Identify which cell holds the provided text, then report its [x, y] central coordinate. 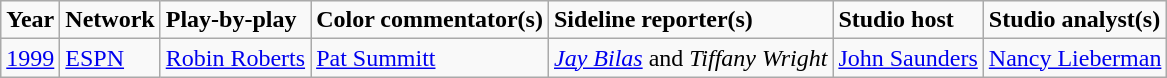
Robin Roberts [235, 58]
Studio host [908, 20]
Nancy Lieberman [1075, 58]
ESPN [110, 58]
Color commentator(s) [430, 20]
Network [110, 20]
Studio analyst(s) [1075, 20]
Jay Bilas and Tiffany Wright [690, 58]
Pat Summitt [430, 58]
1999 [30, 58]
John Saunders [908, 58]
Play-by-play [235, 20]
Sideline reporter(s) [690, 20]
Year [30, 20]
